Scan for the cell matching the given text and deliver its (x, y) coordinate at center. 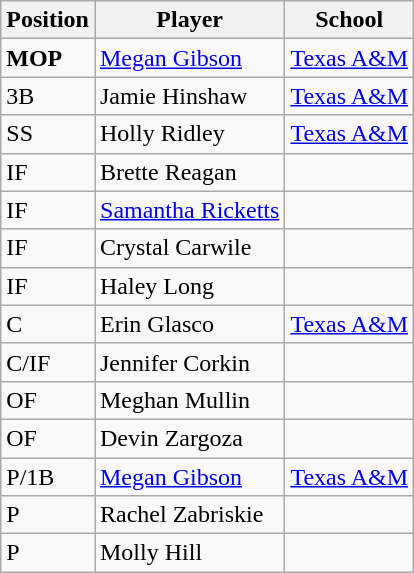
Haley Long (189, 286)
Meghan Mullin (189, 400)
Samantha Ricketts (189, 210)
School (350, 20)
MOP (48, 58)
SS (48, 134)
Jamie Hinshaw (189, 96)
Jennifer Corkin (189, 362)
Brette Reagan (189, 172)
Rachel Zabriskie (189, 515)
C/IF (48, 362)
Erin Glasco (189, 324)
Holly Ridley (189, 134)
C (48, 324)
Molly Hill (189, 553)
Crystal Carwile (189, 248)
Devin Zargoza (189, 438)
Position (48, 20)
3B (48, 96)
Player (189, 20)
P/1B (48, 477)
